Output the [x, y] coordinate of the center of the cell containing the given text.  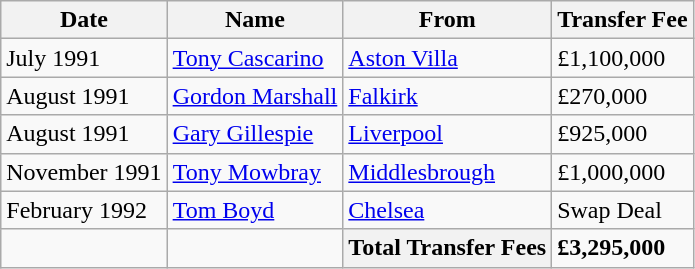
Total Transfer Fees [448, 248]
£1,000,000 [622, 172]
February 1992 [84, 210]
Falkirk [448, 96]
Aston Villa [448, 58]
£3,295,000 [622, 248]
November 1991 [84, 172]
Tony Mowbray [255, 172]
Date [84, 20]
Transfer Fee [622, 20]
£270,000 [622, 96]
July 1991 [84, 58]
£1,100,000 [622, 58]
Tony Cascarino [255, 58]
Chelsea [448, 210]
Gordon Marshall [255, 96]
Liverpool [448, 134]
Middlesbrough [448, 172]
£925,000 [622, 134]
From [448, 20]
Swap Deal [622, 210]
Name [255, 20]
Gary Gillespie [255, 134]
Tom Boyd [255, 210]
